Return the [x, y] coordinate for the center point of the cell that contains the specified text.  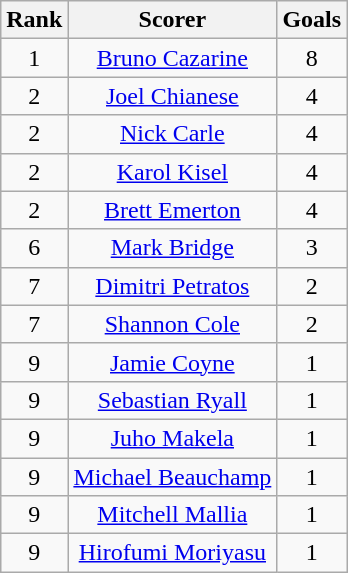
Scorer [172, 20]
Mitchell Mallia [172, 515]
Michael Beauchamp [172, 477]
Juho Makela [172, 438]
Karol Kisel [172, 172]
Rank [34, 20]
Sebastian Ryall [172, 400]
Bruno Cazarine [172, 58]
Jamie Coyne [172, 362]
Shannon Cole [172, 324]
Joel Chianese [172, 96]
Goals [312, 20]
Mark Bridge [172, 248]
3 [312, 248]
6 [34, 248]
8 [312, 58]
Hirofumi Moriyasu [172, 553]
Dimitri Petratos [172, 286]
Nick Carle [172, 134]
Brett Emerton [172, 210]
